Capture the cell that displays the provided text and extract its [x, y] central coordinate. 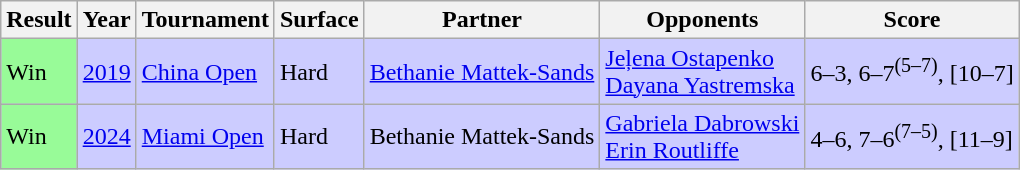
China Open [205, 72]
Partner [482, 20]
Year [106, 20]
6–3, 6–7(5–7), [10–7] [912, 72]
2024 [106, 136]
Jeļena Ostapenko Dayana Yastremska [702, 72]
2019 [106, 72]
Surface [319, 20]
Miami Open [205, 136]
Gabriela Dabrowski Erin Routliffe [702, 136]
Score [912, 20]
Tournament [205, 20]
4–6, 7–6(7–5), [11–9] [912, 136]
Result [39, 20]
Opponents [702, 20]
